Return the [x, y] coordinate for the center point of the cell that contains the specified text.  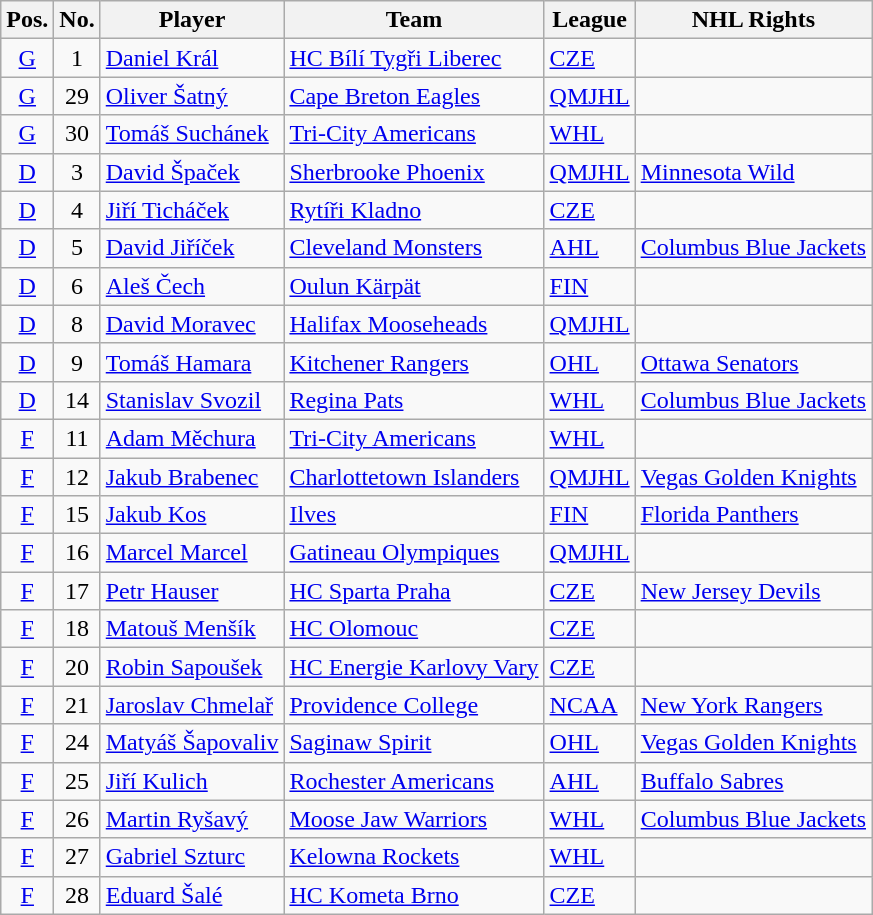
League [590, 20]
Rytíři Kladno [414, 210]
No. [77, 20]
3 [77, 172]
Jiří Ticháček [192, 210]
Ilves [414, 515]
Matouš Menšík [192, 629]
9 [77, 362]
Jakub Kos [192, 515]
6 [77, 286]
Team [414, 20]
16 [77, 553]
Eduard Šalé [192, 895]
Providence College [414, 705]
27 [77, 857]
Robin Sapoušek [192, 667]
Buffalo Sabres [753, 781]
NCAA [590, 705]
Jiří Kulich [192, 781]
Stanislav Svozil [192, 400]
Saginaw Spirit [414, 743]
HC Energie Karlovy Vary [414, 667]
Ottawa Senators [753, 362]
Oliver Šatný [192, 96]
Halifax Mooseheads [414, 324]
8 [77, 324]
David Moravec [192, 324]
David Jiříček [192, 248]
New York Rangers [753, 705]
Martin Ryšavý [192, 819]
Cape Breton Eagles [414, 96]
11 [77, 438]
Sherbrooke Phoenix [414, 172]
Marcel Marcel [192, 553]
24 [77, 743]
20 [77, 667]
Moose Jaw Warriors [414, 819]
28 [77, 895]
Oulun Kärpät [414, 286]
Cleveland Monsters [414, 248]
5 [77, 248]
29 [77, 96]
21 [77, 705]
Kitchener Rangers [414, 362]
Gabriel Szturc [192, 857]
14 [77, 400]
Player [192, 20]
Charlottetown Islanders [414, 477]
Tomáš Hamara [192, 362]
15 [77, 515]
Minnesota Wild [753, 172]
Jaroslav Chmelař [192, 705]
Kelowna Rockets [414, 857]
HC Bílí Tygři Liberec [414, 58]
Jakub Brabenec [192, 477]
4 [77, 210]
Daniel Král [192, 58]
26 [77, 819]
Adam Měchura [192, 438]
Tomáš Suchánek [192, 134]
30 [77, 134]
Gatineau Olympiques [414, 553]
HC Sparta Praha [414, 591]
New Jersey Devils [753, 591]
NHL Rights [753, 20]
Pos. [28, 20]
Florida Panthers [753, 515]
HC Kometa Brno [414, 895]
Petr Hauser [192, 591]
David Špaček [192, 172]
HC Olomouc [414, 629]
12 [77, 477]
17 [77, 591]
Matyáš Šapovaliv [192, 743]
Regina Pats [414, 400]
18 [77, 629]
Rochester Americans [414, 781]
25 [77, 781]
Aleš Čech [192, 286]
1 [77, 58]
